For the text-containing cell, return its midpoint in [X, Y] coordinate format. 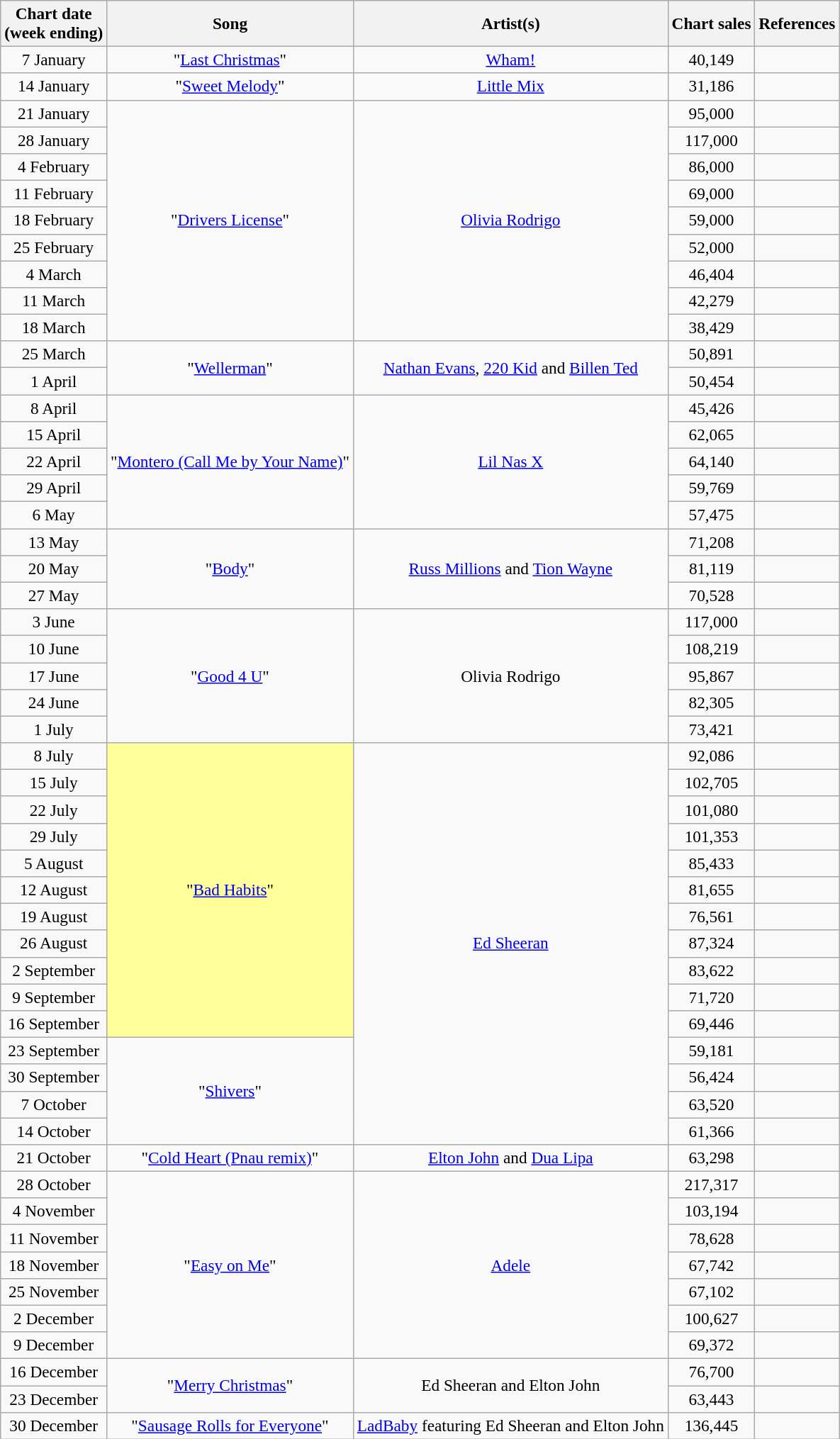
136,445 [712, 1426]
11 March [54, 301]
8 April [54, 408]
23 December [54, 1399]
"Body" [230, 569]
69,372 [712, 1345]
Little Mix [510, 86]
108,219 [712, 649]
11 November [54, 1238]
18 November [54, 1265]
17 June [54, 676]
102,705 [712, 783]
42,279 [712, 301]
"Montero (Call Me by Your Name)" [230, 461]
28 January [54, 140]
92,086 [712, 756]
45,426 [712, 408]
29 July [54, 836]
50,891 [712, 354]
67,742 [712, 1265]
20 May [54, 569]
217,317 [712, 1185]
2 September [54, 970]
Adele [510, 1265]
14 October [54, 1131]
71,208 [712, 542]
15 April [54, 435]
25 November [54, 1292]
28 October [54, 1185]
63,443 [712, 1399]
13 May [54, 542]
21 January [54, 113]
76,561 [712, 917]
82,305 [712, 702]
78,628 [712, 1238]
59,181 [712, 1051]
29 April [54, 488]
30 September [54, 1077]
4 February [54, 167]
38,429 [712, 327]
"Good 4 U" [230, 675]
LadBaby featuring Ed Sheeran and Elton John [510, 1426]
"Cold Heart (Pnau remix)" [230, 1158]
27 May [54, 595]
22 July [54, 810]
Chart date(week ending) [54, 23]
7 October [54, 1104]
61,366 [712, 1131]
50,454 [712, 381]
"Easy on Me" [230, 1265]
Artist(s) [510, 23]
16 December [54, 1372]
57,475 [712, 515]
83,622 [712, 970]
11 February [54, 194]
16 September [54, 1024]
63,520 [712, 1104]
"Drivers License" [230, 220]
64,140 [712, 461]
101,353 [712, 836]
14 January [54, 86]
Russ Millions and Tion Wayne [510, 569]
Ed Sheeran and Elton John [510, 1385]
References [797, 23]
95,867 [712, 676]
Nathan Evans, 220 Kid and Billen Ted [510, 368]
46,404 [712, 274]
69,446 [712, 1024]
10 June [54, 649]
67,102 [712, 1292]
69,000 [712, 194]
1 April [54, 381]
18 February [54, 220]
"Merry Christmas" [230, 1385]
100,627 [712, 1318]
19 August [54, 917]
26 August [54, 944]
59,000 [712, 220]
18 March [54, 327]
12 August [54, 890]
7 January [54, 60]
87,324 [712, 944]
4 November [54, 1211]
Ed Sheeran [510, 943]
21 October [54, 1158]
25 March [54, 354]
24 June [54, 702]
"Shivers" [230, 1090]
1 July [54, 729]
76,700 [712, 1372]
81,119 [712, 569]
3 June [54, 622]
73,421 [712, 729]
22 April [54, 461]
6 May [54, 515]
Elton John and Dua Lipa [510, 1158]
2 December [54, 1318]
"Bad Habits" [230, 890]
Song [230, 23]
"Wellerman" [230, 368]
8 July [54, 756]
30 December [54, 1426]
40,149 [712, 60]
4 March [54, 274]
63,298 [712, 1158]
"Sweet Melody" [230, 86]
103,194 [712, 1211]
25 February [54, 247]
Lil Nas X [510, 461]
59,769 [712, 488]
Wham! [510, 60]
5 August [54, 863]
52,000 [712, 247]
85,433 [712, 863]
70,528 [712, 595]
9 December [54, 1345]
"Sausage Rolls for Everyone" [230, 1426]
56,424 [712, 1077]
9 September [54, 997]
95,000 [712, 113]
86,000 [712, 167]
101,080 [712, 810]
81,655 [712, 890]
62,065 [712, 435]
23 September [54, 1051]
"Last Christmas" [230, 60]
31,186 [712, 86]
15 July [54, 783]
71,720 [712, 997]
Chart sales [712, 23]
